Find where the given text appears and provide that cell's center as [x, y] coordinate. 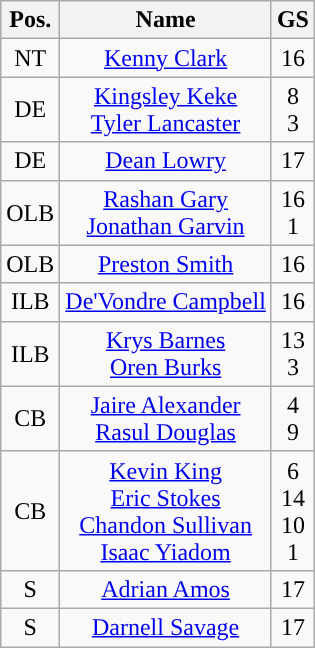
Adrian Amos [166, 589]
GS [292, 20]
Krys BarnesOren Burks [166, 354]
133 [292, 354]
83 [292, 110]
Preston Smith [166, 264]
Dean Lowry [166, 161]
Darnell Savage [166, 627]
Rashan GaryJonathan Garvin [166, 212]
614101 [292, 510]
NT [30, 58]
Pos. [30, 20]
161 [292, 212]
Kevin KingEric StokesChandon SullivanIsaac Yiadom [166, 510]
Jaire AlexanderRasul Douglas [166, 418]
Kenny Clark [166, 58]
De'Vondre Campbell [166, 302]
Kingsley KekeTyler Lancaster [166, 110]
Name [166, 20]
49 [292, 418]
